Extract the (x, y) coordinate from the center of the cell holding the provided text.  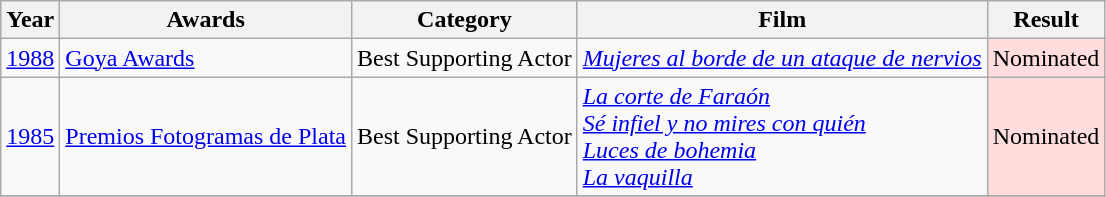
Mujeres al borde de un ataque de nervios (782, 58)
Premios Fotogramas de Plata (206, 136)
Goya Awards (206, 58)
Result (1046, 20)
Category (465, 20)
Awards (206, 20)
Year (30, 20)
Film (782, 20)
1985 (30, 136)
La corte de FaraónSé infiel y no mires con quiénLuces de bohemiaLa vaquilla (782, 136)
1988 (30, 58)
